Find where the given text appears and provide that cell's center as [X, Y] coordinate. 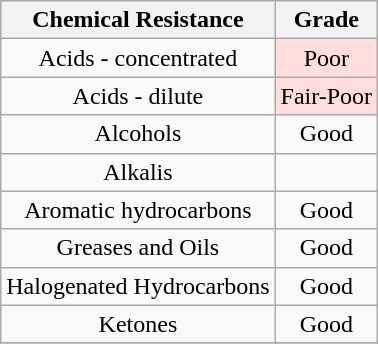
Grade [326, 20]
Fair-Poor [326, 96]
Greases and Oils [138, 248]
Acids - concentrated [138, 58]
Ketones [138, 324]
Alcohols [138, 134]
Poor [326, 58]
Aromatic hydrocarbons [138, 210]
Acids - dilute [138, 96]
Alkalis [138, 172]
Halogenated Hydrocarbons [138, 286]
Chemical Resistance [138, 20]
